Detect which cell encompasses the target text, then output its (X, Y) center coordinate. 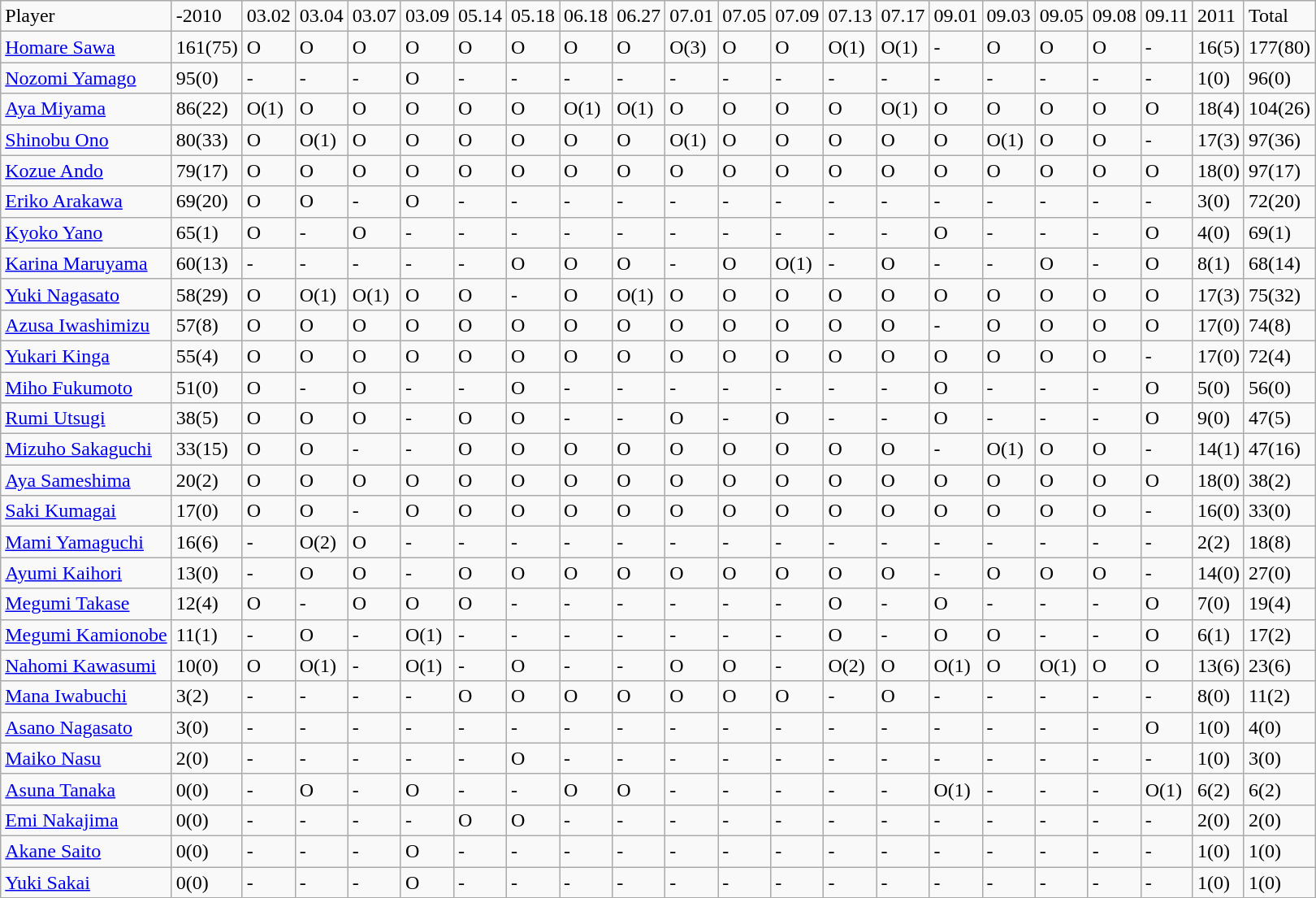
Yuki Nagasato (86, 294)
07.01 (692, 16)
Aya Sameshima (86, 480)
Megumi Kamionobe (86, 635)
12(4) (206, 604)
Player (86, 16)
16(0) (1219, 511)
Nozomi Yamago (86, 78)
33(0) (1279, 511)
Megumi Takase (86, 604)
8(0) (1219, 696)
17(2) (1279, 635)
07.05 (744, 16)
5(0) (1219, 388)
Yuki Sakai (86, 882)
23(6) (1279, 666)
33(15) (206, 449)
7(0) (1219, 604)
10(0) (206, 666)
Total (1279, 16)
16(6) (206, 542)
Nahomi Kawasumi (86, 666)
Azusa Iwashimizu (86, 325)
38(2) (1279, 480)
3(2) (206, 696)
96(0) (1279, 78)
Emi Nakajima (86, 820)
05.14 (479, 16)
57(8) (206, 325)
8(1) (1219, 263)
Karina Maruyama (86, 263)
Asano Nagasato (86, 727)
60(13) (206, 263)
Mana Iwabuchi (86, 696)
Aya Miyama (86, 109)
06.27 (639, 16)
72(4) (1279, 356)
55(4) (206, 356)
69(1) (1279, 232)
72(20) (1279, 202)
09.01 (955, 16)
03.02 (268, 16)
07.17 (903, 16)
6(1) (1219, 635)
07.09 (798, 16)
74(8) (1279, 325)
Miho Fukumoto (86, 388)
07.13 (850, 16)
18(8) (1279, 542)
2011 (1219, 16)
Ayumi Kaihori (86, 573)
16(5) (1219, 47)
2(2) (1219, 542)
-2010 (206, 16)
03.09 (427, 16)
11(2) (1279, 696)
05.18 (533, 16)
09.03 (1009, 16)
14(1) (1219, 449)
20(2) (206, 480)
09.05 (1061, 16)
14(0) (1219, 573)
97(36) (1279, 140)
97(17) (1279, 171)
161(75) (206, 47)
11(1) (206, 635)
51(0) (206, 388)
86(22) (206, 109)
47(5) (1279, 419)
80(33) (206, 140)
Mami Yamaguchi (86, 542)
75(32) (1279, 294)
13(6) (1219, 666)
104(26) (1279, 109)
47(16) (1279, 449)
Homare Sawa (86, 47)
69(20) (206, 202)
65(1) (206, 232)
95(0) (206, 78)
Asuna Tanaka (86, 789)
Maiko Nasu (86, 758)
68(14) (1279, 263)
03.04 (322, 16)
09.08 (1115, 16)
Mizuho Sakaguchi (86, 449)
Saki Kumagai (86, 511)
09.11 (1167, 16)
Yukari Kinga (86, 356)
Kyoko Yano (86, 232)
56(0) (1279, 388)
O(3) (692, 47)
03.07 (374, 16)
58(29) (206, 294)
06.18 (587, 16)
177(80) (1279, 47)
Eriko Arakawa (86, 202)
9(0) (1219, 419)
38(5) (206, 419)
27(0) (1279, 573)
Shinobu Ono (86, 140)
Rumi Utsugi (86, 419)
18(4) (1219, 109)
13(0) (206, 573)
79(17) (206, 171)
Kozue Ando (86, 171)
19(4) (1279, 604)
Akane Saito (86, 851)
